Search for the cell housing the specified text and yield its [X, Y] center coordinate. 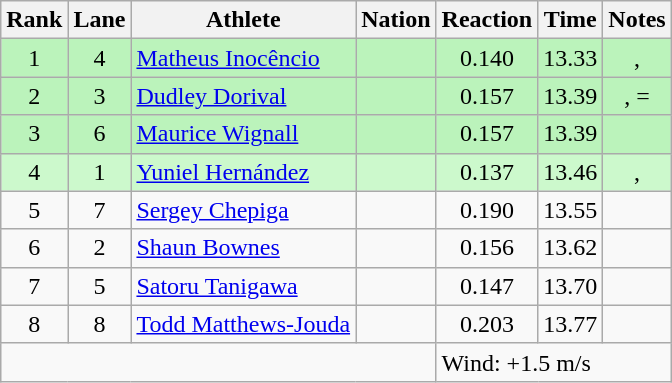
Lane [100, 20]
Rank [34, 20]
13.55 [570, 210]
Todd Matthews-Jouda [244, 324]
0.137 [487, 172]
13.77 [570, 324]
13.62 [570, 248]
0.147 [487, 286]
Matheus Inocêncio [244, 58]
0.203 [487, 324]
, = [637, 96]
Time [570, 20]
0.190 [487, 210]
Maurice Wignall [244, 134]
Notes [637, 20]
0.156 [487, 248]
Sergey Chepiga [244, 210]
13.46 [570, 172]
0.140 [487, 58]
Reaction [487, 20]
Shaun Bownes [244, 248]
Wind: +1.5 m/s [554, 362]
Yuniel Hernández [244, 172]
Nation [396, 20]
Athlete [244, 20]
13.33 [570, 58]
13.70 [570, 286]
Satoru Tanigawa [244, 286]
Dudley Dorival [244, 96]
